Capture the cell that displays the provided text and extract its [x, y] central coordinate. 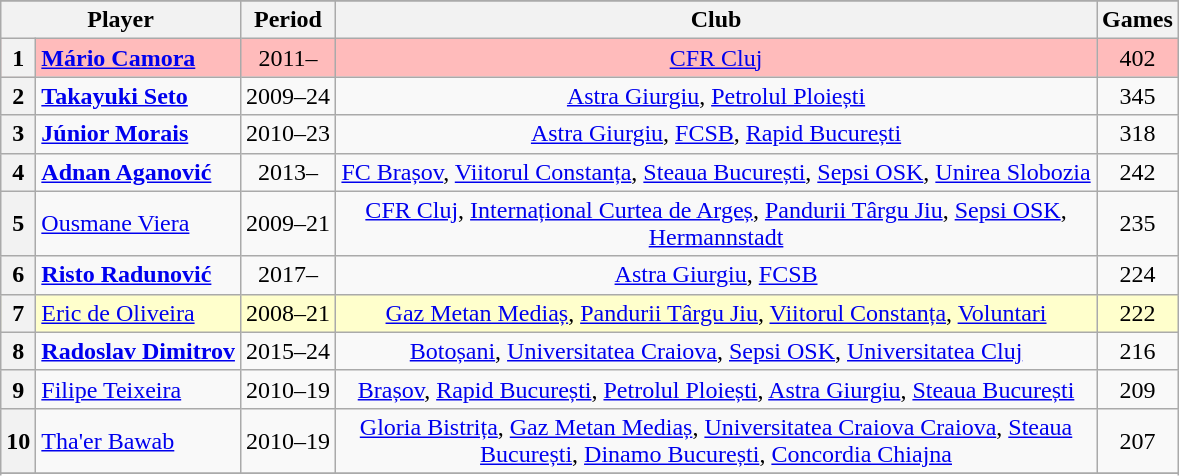
2015–24 [288, 351]
235 [1138, 224]
Gloria Bistrița, Gaz Metan Mediaș, Universitatea Craiova Craiova, Steaua București, Dinamo București, Concordia Chiajna [716, 440]
Tha'er Bawab [138, 440]
6 [18, 275]
2013– [288, 172]
Filipe Teixeira [138, 389]
2010–23 [288, 134]
402 [1138, 58]
345 [1138, 96]
216 [1138, 351]
2011– [288, 58]
Risto Radunović [138, 275]
10 [18, 440]
1 [18, 58]
242 [1138, 172]
Period [288, 20]
Takayuki Seto [138, 96]
Player [121, 20]
Club [716, 20]
224 [1138, 275]
2 [18, 96]
Gaz Metan Mediaș, Pandurii Târgu Jiu, Viitorul Constanța, Voluntari [716, 313]
Radoslav Dimitrov [138, 351]
4 [18, 172]
209 [1138, 389]
Ousmane Viera [138, 224]
7 [18, 313]
Júnior Morais [138, 134]
Brașov, Rapid București, Petrolul Ploiești, Astra Giurgiu, Steaua București [716, 389]
Botoșani, Universitatea Craiova, Sepsi OSK, Universitatea Cluj [716, 351]
5 [18, 224]
9 [18, 389]
2009–21 [288, 224]
8 [18, 351]
222 [1138, 313]
2008–21 [288, 313]
2009–24 [288, 96]
Eric de Oliveira [138, 313]
Astra Giurgiu, Petrolul Ploiești [716, 96]
Astra Giurgiu, FCSB [716, 275]
CFR Cluj, Internațional Curtea de Argeș, Pandurii Târgu Jiu, Sepsi OSK, Hermannstadt [716, 224]
Astra Giurgiu, FCSB, Rapid București [716, 134]
318 [1138, 134]
CFR Cluj [716, 58]
FC Brașov, Viitorul Constanța, Steaua București, Sepsi OSK, Unirea Slobozia [716, 172]
2017– [288, 275]
Mário Camora [138, 58]
Adnan Aganović [138, 172]
3 [18, 134]
207 [1138, 440]
Games [1138, 20]
